Detect which cell encompasses the target text, then output its (x, y) center coordinate. 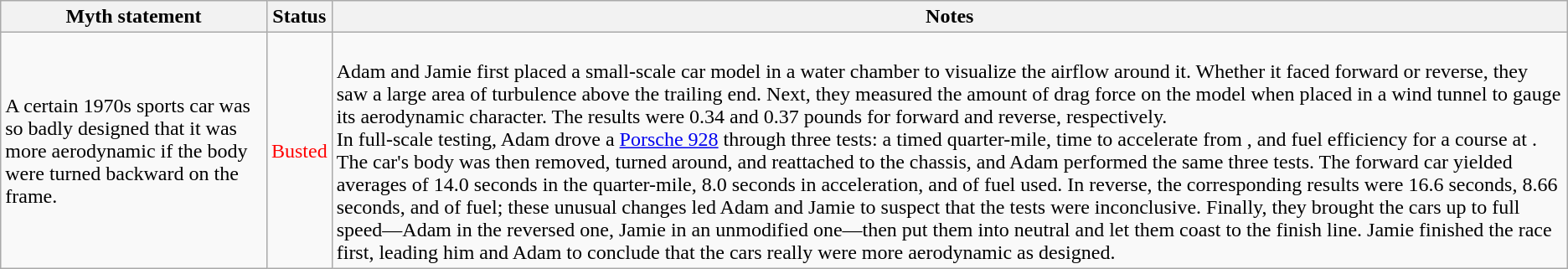
Status (299, 17)
Busted (299, 151)
Myth statement (134, 17)
Notes (950, 17)
A certain 1970s sports car was so badly designed that it was more aerodynamic if the body were turned backward on the frame. (134, 151)
